Pinpoint the cell where the given text exists, returning its (x, y) midpoint coordinate. 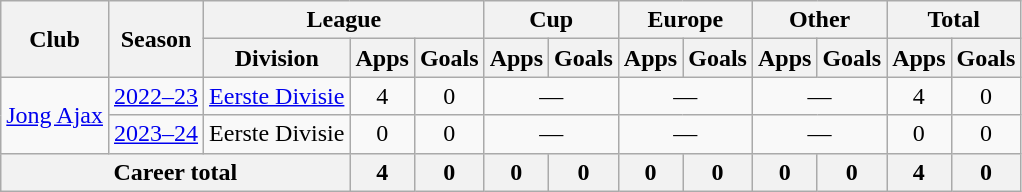
Season (156, 39)
Division (277, 58)
Career total (176, 172)
Jong Ajax (55, 115)
Total (954, 20)
Other (819, 20)
Cup (551, 20)
2022–23 (156, 96)
Club (55, 39)
League (344, 20)
Europe (685, 20)
2023–24 (156, 134)
